Find where the given text appears and provide that cell's center as [X, Y] coordinate. 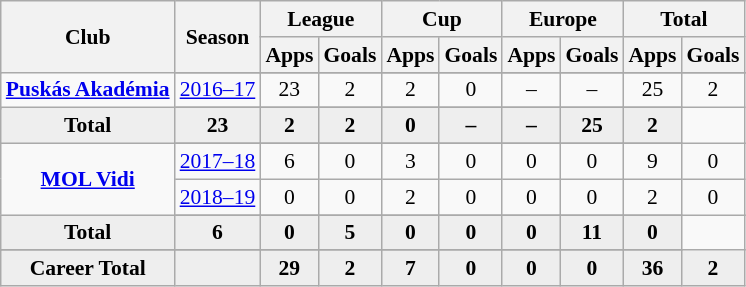
9 [652, 162]
7 [410, 269]
3 [410, 162]
Europe [562, 19]
Puskás Akadémia [88, 90]
29 [289, 269]
2016–17 [218, 90]
Club [88, 36]
11 [592, 233]
MOL Vidi [88, 180]
2018–19 [218, 197]
League [320, 19]
Cup [442, 19]
Career Total [88, 269]
2017–18 [218, 162]
5 [350, 233]
36 [652, 269]
Season [218, 36]
